Scan for the cell matching the given text and deliver its (X, Y) coordinate at center. 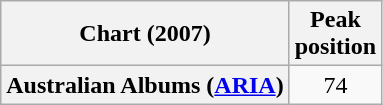
Australian Albums (ARIA) (145, 85)
Peakposition (335, 34)
74 (335, 85)
Chart (2007) (145, 34)
